Determine the (X, Y) coordinate at the center of the cell enclosing the given text.  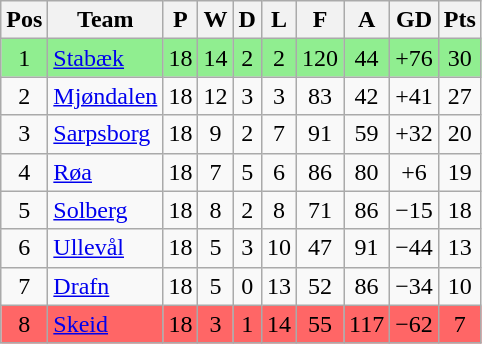
GD (414, 20)
+41 (414, 96)
44 (367, 58)
+76 (414, 58)
F (320, 20)
Røa (106, 172)
117 (367, 324)
W (216, 20)
9 (216, 134)
Team (106, 20)
47 (320, 248)
D (247, 20)
Mjøndalen (106, 96)
−62 (414, 324)
−34 (414, 286)
Pos (24, 20)
L (278, 20)
+32 (414, 134)
Skeid (106, 324)
Pts (460, 20)
12 (216, 96)
52 (320, 286)
59 (367, 134)
0 (247, 286)
80 (367, 172)
55 (320, 324)
Stabæk (106, 58)
−44 (414, 248)
+6 (414, 172)
−15 (414, 210)
83 (320, 96)
30 (460, 58)
20 (460, 134)
P (180, 20)
27 (460, 96)
71 (320, 210)
A (367, 20)
4 (24, 172)
Sarpsborg (106, 134)
Drafn (106, 286)
Ullevål (106, 248)
19 (460, 172)
42 (367, 96)
Solberg (106, 210)
120 (320, 58)
